Provide the [x, y] coordinate of the cell's center where the given text is located.  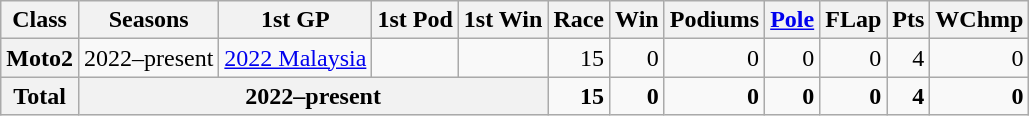
Podiums [714, 20]
Total [40, 96]
Seasons [148, 20]
1st GP [296, 20]
WChmp [980, 20]
Moto2 [40, 58]
1st Win [503, 20]
Win [638, 20]
2022 Malaysia [296, 58]
Class [40, 20]
FLap [854, 20]
1st Pod [415, 20]
Race [579, 20]
Pts [908, 20]
Pole [792, 20]
